Search for the cell housing the specified text and yield its (x, y) center coordinate. 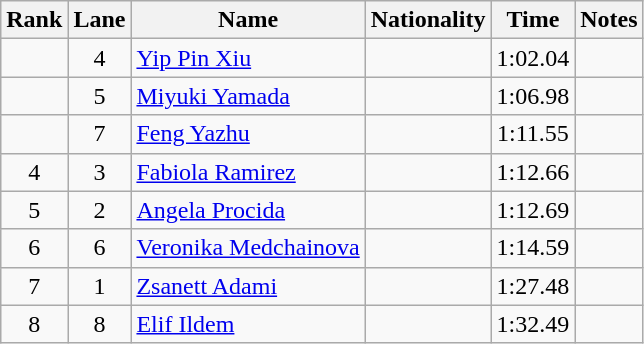
1:14.59 (533, 248)
Elif Ildem (248, 324)
1:32.49 (533, 324)
Nationality (428, 20)
1:11.55 (533, 134)
Feng Yazhu (248, 134)
1:12.69 (533, 210)
Angela Procida (248, 210)
Name (248, 20)
1:02.04 (533, 58)
1 (100, 286)
Time (533, 20)
3 (100, 172)
1:12.66 (533, 172)
Fabiola Ramirez (248, 172)
1:06.98 (533, 96)
Lane (100, 20)
Rank (34, 20)
Miyuki Yamada (248, 96)
Veronika Medchainova (248, 248)
Yip Pin Xiu (248, 58)
Zsanett Adami (248, 286)
Notes (609, 20)
1:27.48 (533, 286)
2 (100, 210)
